Identify which cell holds the provided text, then report its [X, Y] central coordinate. 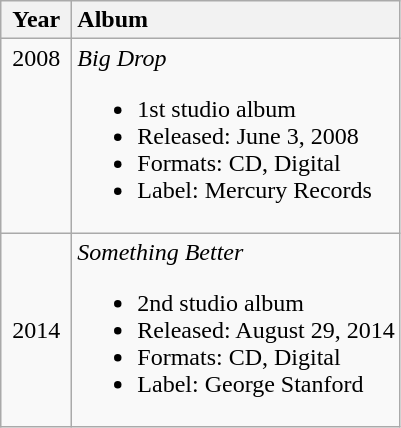
2008 [36, 136]
Big Drop1st studio albumReleased: June 3, 2008Formats: CD, DigitalLabel: Mercury Records [236, 136]
2014 [36, 330]
Something Better2nd studio albumReleased: August 29, 2014Formats: CD, DigitalLabel: George Stanford [236, 330]
Year [36, 20]
Album [236, 20]
